Return the [X, Y] coordinate for the center point of the cell that contains the specified text.  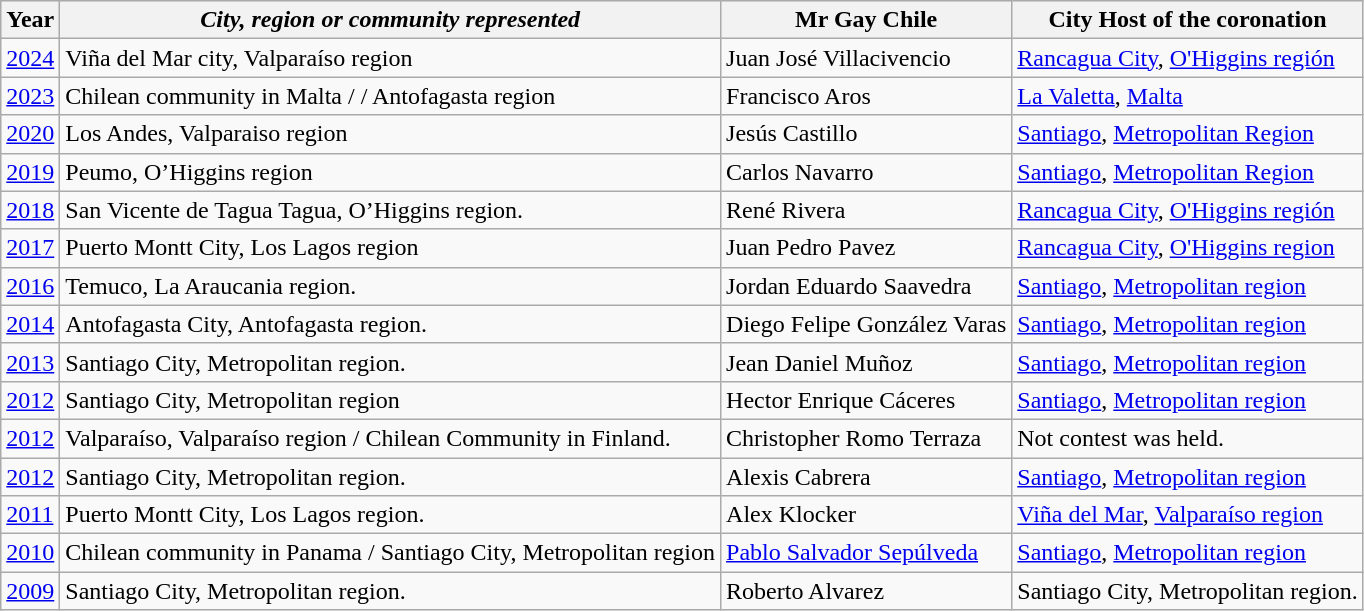
Mr Gay Chile [866, 20]
2010 [30, 553]
City, region or community represented [390, 20]
2016 [30, 286]
2013 [30, 362]
Juan Pedro Pavez [866, 248]
Pablo Salvador Sepúlveda [866, 553]
2020 [30, 134]
Francisco Aros [866, 96]
Chilean community in Malta / / Antofagasta region [390, 96]
Puerto Montt City, Los Lagos region [390, 248]
Puerto Montt City, Los Lagos region. [390, 515]
Jordan Eduardo Saavedra [866, 286]
Temuco, La Araucania region. [390, 286]
2017 [30, 248]
Viña del Mar city, Valparaíso region [390, 58]
Rancagua City, O'Higgins region [1188, 248]
2019 [30, 172]
Los Andes, Valparaiso region [390, 134]
Christopher Romo Terraza [866, 438]
2023 [30, 96]
2011 [30, 515]
Hector Enrique Cáceres [866, 400]
Peumo, O’Higgins region [390, 172]
Jesús Castillo [866, 134]
Roberto Alvarez [866, 591]
Diego Felipe González Varas [866, 324]
Alexis Cabrera [866, 477]
2014 [30, 324]
City Host of the coronation [1188, 20]
San Vicente de Tagua Tagua, O’Higgins region. [390, 210]
Antofagasta City, Antofagasta region. [390, 324]
La Valetta, Malta [1188, 96]
René Rivera [866, 210]
Santiago City, Metropolitan region [390, 400]
Chilean community in Panama / Santiago City, Metropolitan region [390, 553]
Viña del Mar, Valparaíso region [1188, 515]
Valparaíso, Valparaíso region / Chilean Community in Finland. [390, 438]
Not contest was held. [1188, 438]
Juan José Villacivencio [866, 58]
2024 [30, 58]
Year [30, 20]
2009 [30, 591]
2018 [30, 210]
Jean Daniel Muñoz [866, 362]
Carlos Navarro [866, 172]
Alex Klocker [866, 515]
